From the cell containing the given text, extract its center point as [X, Y] coordinate. 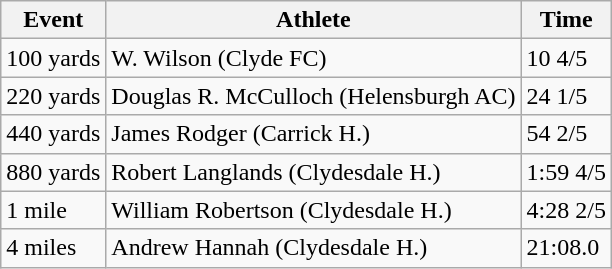
Athlete [314, 20]
10 4/5 [566, 58]
4 miles [54, 248]
54 2/5 [566, 134]
100 yards [54, 58]
W. Wilson (Clyde FC) [314, 58]
Douglas R. McCulloch (Helensburgh AC) [314, 96]
21:08.0 [566, 248]
4:28 2/5 [566, 210]
220 yards [54, 96]
Andrew Hannah (Clydesdale H.) [314, 248]
Event [54, 20]
1:59 4/5 [566, 172]
880 yards [54, 172]
440 yards [54, 134]
Robert Langlands (Clydesdale H.) [314, 172]
William Robertson (Clydesdale H.) [314, 210]
Time [566, 20]
James Rodger (Carrick H.) [314, 134]
1 mile [54, 210]
24 1/5 [566, 96]
